Provide the (x, y) coordinate of the cell's center where the given text is located.  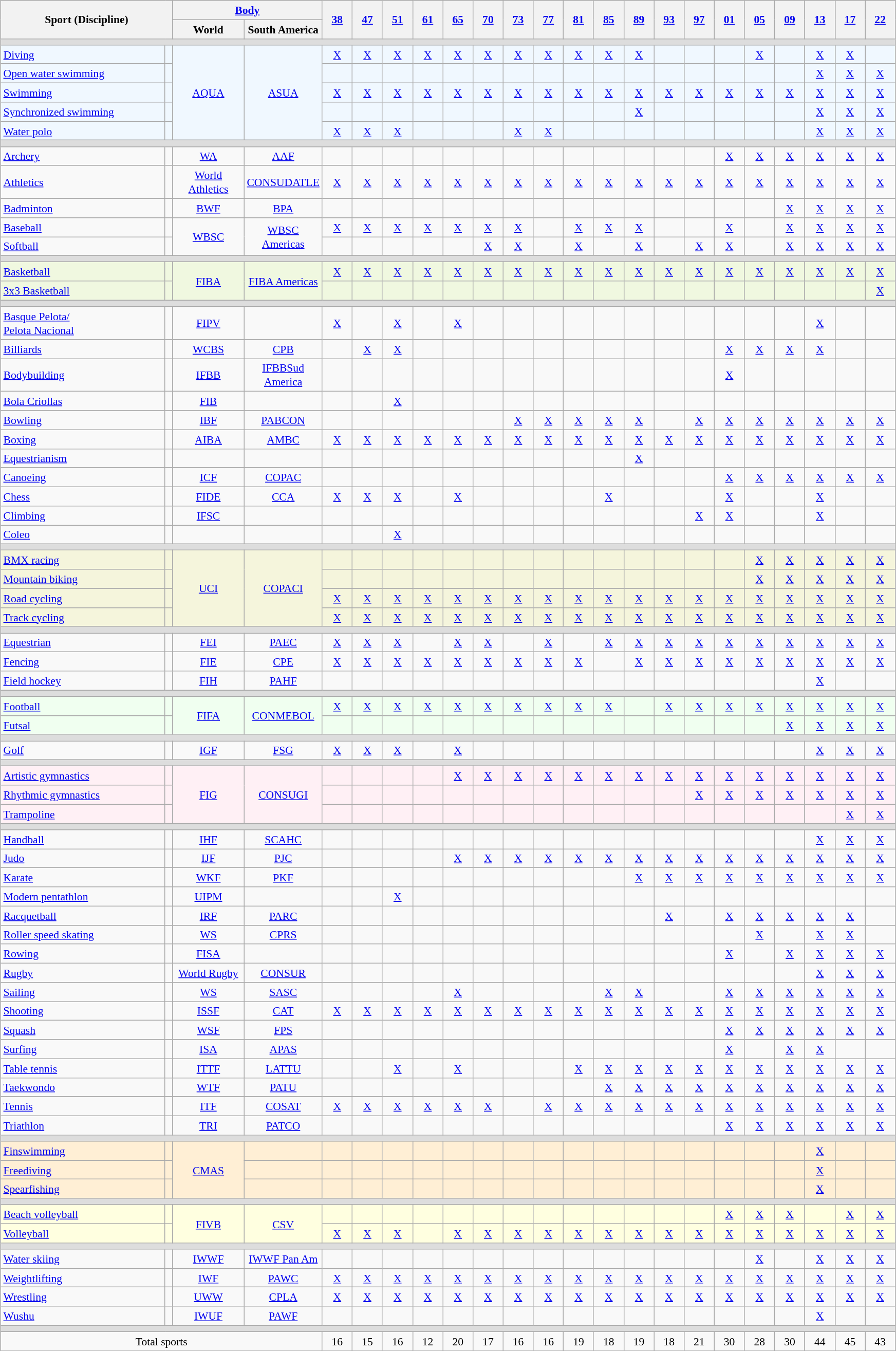
38 (337, 20)
97 (700, 20)
Rugby (83, 972)
12 (427, 1341)
Artistic gymnastics (83, 776)
CONSUR (283, 972)
PAWF (283, 1316)
Racquetball (83, 916)
TRI (209, 1125)
Trampoline (83, 814)
70 (488, 20)
WSF (209, 1030)
CPE (283, 662)
FIH (209, 680)
Squash (83, 1030)
World Rugby (209, 972)
IFSC (209, 515)
BPA (283, 208)
UIPM (209, 896)
Climbing (83, 515)
PATCO (283, 1125)
89 (639, 20)
WKF (209, 878)
Billiards (83, 348)
IWWF Pan Am (283, 1259)
73 (518, 20)
65 (458, 20)
PATU (283, 1087)
FIBA Americas (283, 281)
FIDE (209, 496)
Golf (83, 750)
Futsal (83, 725)
Baseball (83, 227)
Freediving (83, 1170)
15 (368, 1341)
Rowing (83, 954)
01 (730, 20)
PKF (283, 878)
Field hockey (83, 680)
FIVB (209, 1224)
Bowling (83, 420)
AQUA (209, 92)
Synchronized swimming (83, 112)
LATTU (283, 1068)
FIE (209, 662)
APAS (283, 1049)
CONSUDATLE (283, 182)
Karate (83, 878)
FISA (209, 954)
Total sports (161, 1341)
85 (608, 20)
Sport (Discipline) (87, 20)
IWF (209, 1278)
ISA (209, 1049)
IHF (209, 839)
World Athletics (209, 182)
3x3 Basketball (83, 291)
PAHF (283, 680)
09 (790, 20)
PAEC (283, 642)
Body (248, 10)
IRF (209, 916)
Equestrianism (83, 458)
IBF (209, 420)
Fencing (83, 662)
Coleo (83, 534)
CPB (283, 348)
Mountain biking (83, 579)
Wushu (83, 1316)
CAT (283, 1010)
Triathlon (83, 1125)
Judo (83, 858)
28 (759, 1341)
Canoeing (83, 477)
21 (700, 1341)
47 (368, 20)
IWUF (209, 1316)
IFBBSud America (283, 375)
CSV (283, 1224)
WBSC (209, 236)
Water skiing (83, 1259)
WTF (209, 1087)
UWW (209, 1297)
ISSF (209, 1010)
93 (669, 20)
Shooting (83, 1010)
45 (850, 1341)
IWWF (209, 1259)
Basque Pelota/Pelota Nacional (83, 323)
UCI (209, 588)
61 (427, 20)
World (209, 29)
CPLA (283, 1297)
Bodybuilding (83, 375)
Rhythmic gymnastics (83, 794)
BWF (209, 208)
13 (820, 20)
Archery (83, 156)
Athletics (83, 182)
Bola Criollas (83, 401)
05 (759, 20)
Badminton (83, 208)
Table tennis (83, 1068)
Tennis (83, 1106)
IFBB (209, 375)
PJC (283, 858)
CONMEBOL (283, 715)
FIG (209, 794)
Taekwondo (83, 1087)
Open water swimming (83, 73)
Volleyball (83, 1233)
ICF (209, 477)
Road cycling (83, 598)
51 (398, 20)
AMBC (283, 439)
Swimming (83, 92)
Equestrian (83, 642)
Handball (83, 839)
Water polo (83, 131)
FIB (209, 401)
CCA (283, 496)
FIBA (209, 281)
WCBS (209, 348)
South America (283, 29)
Boxing (83, 439)
FEI (209, 642)
COPACI (283, 588)
ITTF (209, 1068)
44 (820, 1341)
ASUA (283, 92)
Beach volleyball (83, 1214)
FIPV (209, 323)
20 (458, 1341)
Diving (83, 54)
Spearfishing (83, 1189)
CPRS (283, 934)
FSG (283, 750)
Finswimming (83, 1151)
COSAT (283, 1106)
PAWC (283, 1278)
FPS (283, 1030)
Weightlifting (83, 1278)
SCAHC (283, 839)
FIFA (209, 715)
Sailing (83, 992)
77 (549, 20)
AAF (283, 156)
22 (881, 20)
Basketball (83, 271)
43 (881, 1341)
CONSUGI (283, 794)
PABCON (283, 420)
81 (578, 20)
PARC (283, 916)
Track cycling (83, 617)
CMAS (209, 1170)
ITF (209, 1106)
IGF (209, 750)
WBSC Americas (283, 236)
Modern pentathlon (83, 896)
Chess (83, 496)
Football (83, 706)
BMX racing (83, 560)
AIBA (209, 439)
Softball (83, 246)
Roller speed skating (83, 934)
COPAC (283, 477)
IJF (209, 858)
Surfing (83, 1049)
Wrestling (83, 1297)
SASC (283, 992)
WA (209, 156)
